Output the [x, y] coordinate of the center of the cell containing the given text.  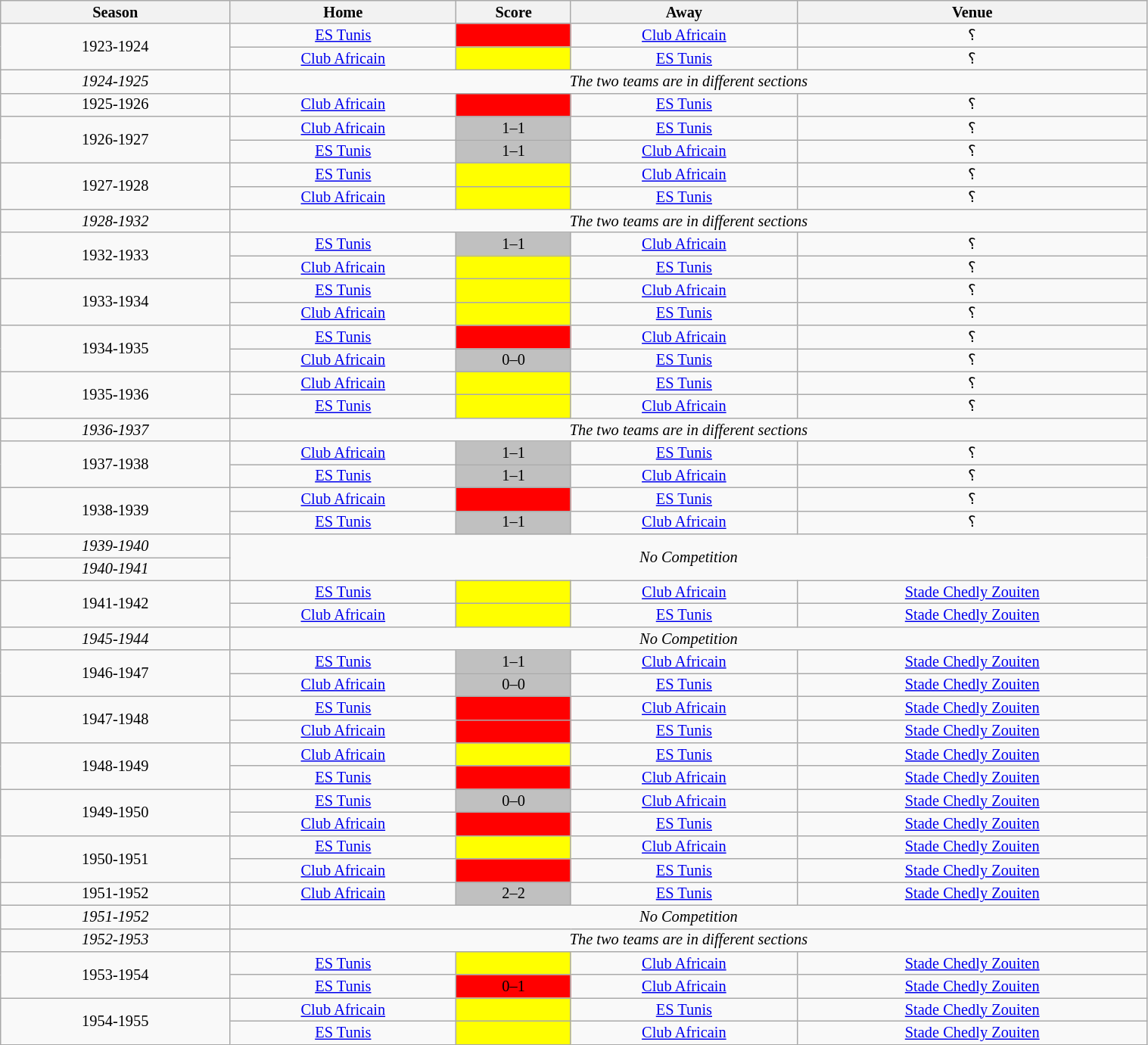
1932-1933 [115, 256]
1945-1944 [115, 639]
2–2 [514, 893]
1927-1928 [115, 186]
1953-1954 [115, 975]
1923-1924 [115, 47]
Home [344, 12]
1926-1927 [115, 139]
1925-1926 [115, 104]
Venue [972, 12]
1939-1940 [115, 545]
1938-1939 [115, 510]
Score [514, 12]
Away [684, 12]
1954-1955 [115, 1022]
1940-1941 [115, 569]
1952-1953 [115, 940]
Season [115, 12]
1924-1925 [115, 82]
1949-1950 [115, 813]
1950-1951 [115, 858]
1928-1932 [115, 221]
1936-1937 [115, 430]
1937-1938 [115, 465]
1941-1942 [115, 604]
1947-1948 [115, 719]
0–1 [514, 987]
1948-1949 [115, 766]
1934-1935 [115, 348]
1935-1936 [115, 395]
1933-1934 [115, 301]
1946-1947 [115, 673]
